Find where the given text appears and provide that cell's center as (X, Y) coordinate. 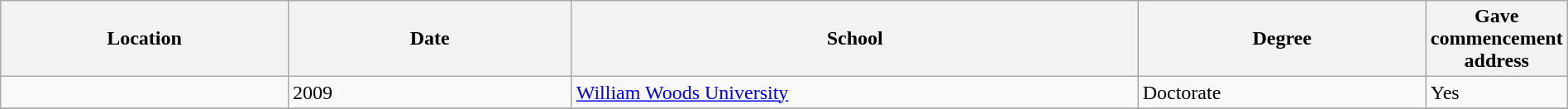
Degree (1282, 39)
Gave commencement address (1497, 39)
Doctorate (1282, 92)
2009 (430, 92)
School (855, 39)
Date (430, 39)
William Woods University (855, 92)
Yes (1497, 92)
Location (145, 39)
